Scan for the cell matching the given text and deliver its [X, Y] coordinate at center. 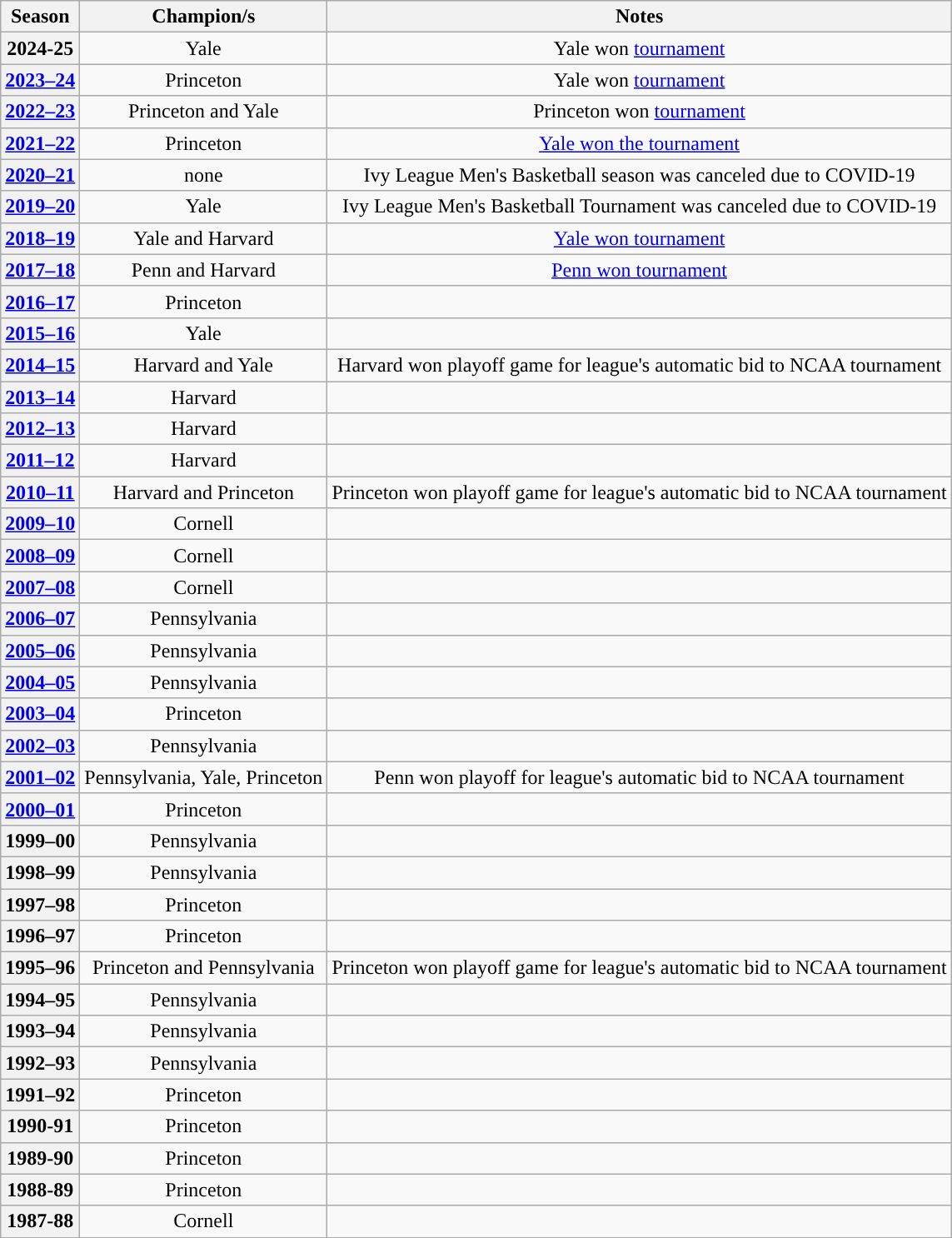
Harvard and Yale [203, 365]
2012–13 [40, 429]
Princeton and Yale [203, 112]
2002–03 [40, 746]
Pennsylvania, Yale, Princeton [203, 777]
2006–07 [40, 619]
2019–20 [40, 207]
1997–98 [40, 904]
Yale and Harvard [203, 238]
Princeton won tournament [640, 112]
Champion/s [203, 17]
1991–92 [40, 1095]
Princeton and Pennsylvania [203, 968]
2013–14 [40, 397]
2003–04 [40, 714]
2010–11 [40, 492]
Penn won playoff for league's automatic bid to NCAA tournament [640, 777]
Ivy League Men's Basketball Tournament was canceled due to COVID-19 [640, 207]
2022–23 [40, 112]
Harvard won playoff game for league's automatic bid to NCAA tournament [640, 365]
Season [40, 17]
1999–00 [40, 841]
none [203, 175]
Ivy League Men's Basketball season was canceled due to COVID-19 [640, 175]
2008–09 [40, 556]
2007–08 [40, 587]
2011–12 [40, 461]
2000–01 [40, 809]
2005–06 [40, 651]
2009–10 [40, 524]
1993–94 [40, 1031]
Penn and Harvard [203, 270]
Notes [640, 17]
1990-91 [40, 1126]
2018–19 [40, 238]
1996–97 [40, 936]
Yale won the tournament [640, 143]
2017–18 [40, 270]
Harvard and Princeton [203, 492]
2020–21 [40, 175]
1995–96 [40, 968]
1988-89 [40, 1190]
2004–05 [40, 682]
2023–24 [40, 80]
1998–99 [40, 872]
2024-25 [40, 48]
1992–93 [40, 1063]
2016–17 [40, 302]
2021–22 [40, 143]
1994–95 [40, 1000]
1987-88 [40, 1221]
2014–15 [40, 365]
2001–02 [40, 777]
2015–16 [40, 333]
Penn won tournament [640, 270]
1989-90 [40, 1158]
